Extract the [X, Y] coordinate from the center of the cell holding the provided text.  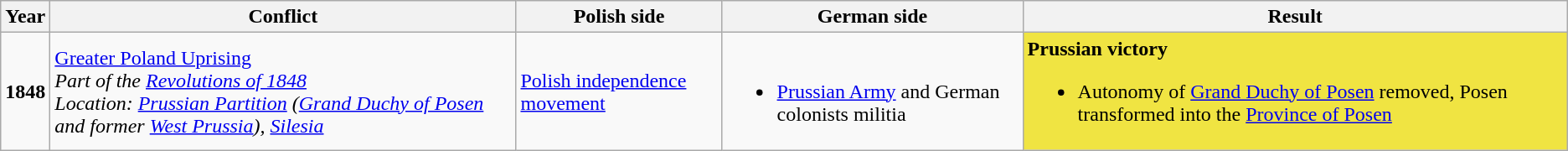
Prussian Army and German colonists militia [873, 91]
Polish side [619, 17]
Conflict [283, 17]
Polish independence movement [619, 91]
Greater Poland UprisingPart of the Revolutions of 1848Location: Prussian Partition (Grand Duchy of Posen and former West Prussia), Silesia [283, 91]
German side [873, 17]
1848 [25, 91]
Result [1295, 17]
Prussian victoryAutonomy of Grand Duchy of Posen removed, Posen transformed into the Province of Posen [1295, 91]
Year [25, 17]
